Extract the [X, Y] coordinate from the center of the cell holding the provided text.  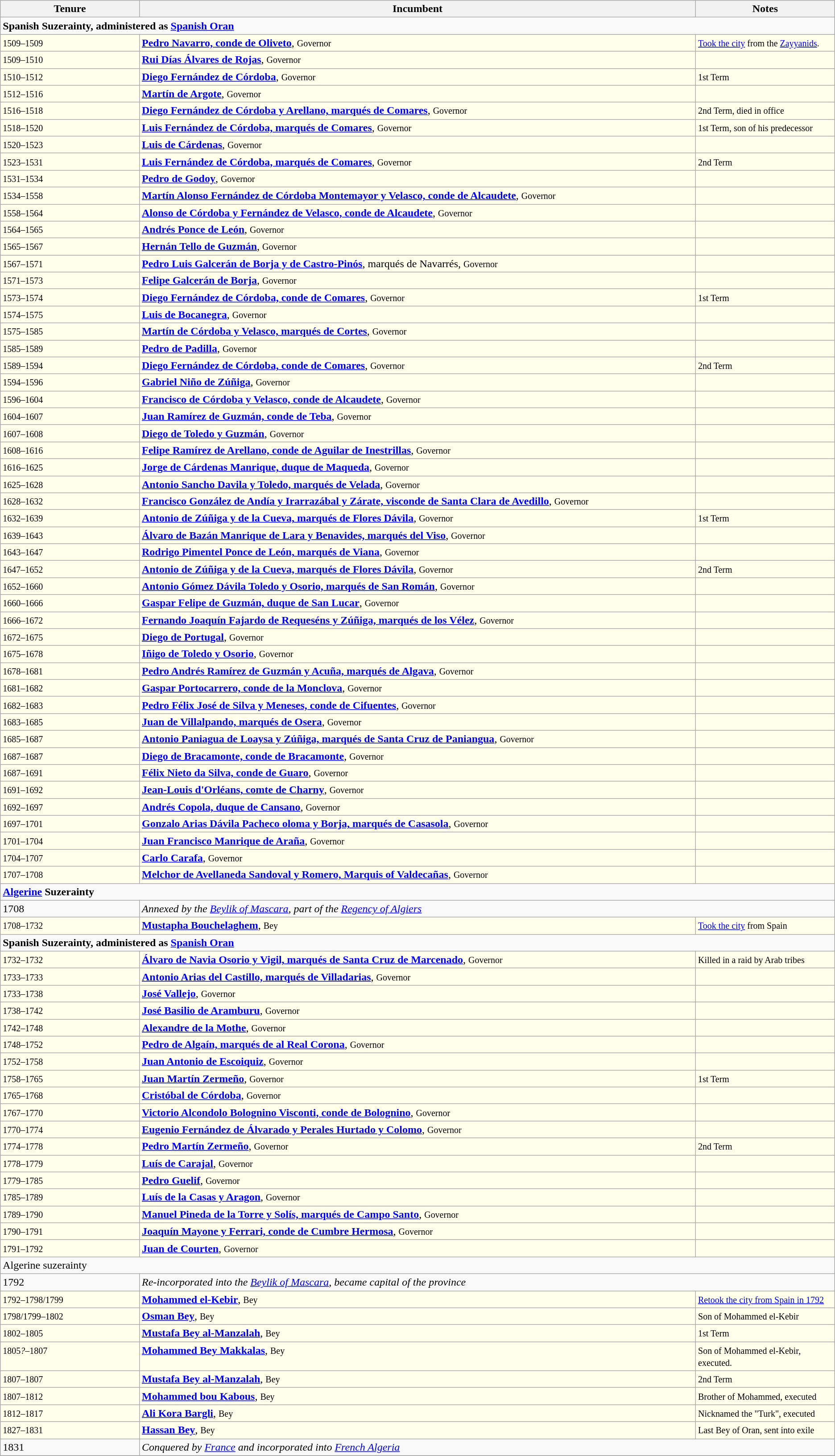
Osman Bey, Bey [417, 1316]
Luis de Cárdenas, Governor [417, 145]
1675–1678 [70, 654]
Gaspar Portocarrero, conde de la Monclova, Governor [417, 688]
Ali Kora Bargli, Bey [417, 1413]
Luís de la Casas y Aragon, Governor [417, 1197]
1685–1687 [70, 739]
Diego de Toledo y Guzmán, Governor [417, 433]
Fernando Joaquín Fajardo de Requeséns y Zúñiga, marqués de los Vélez, Governor [417, 620]
Joaquín Mayone y Ferrari, conde de Cumbre Hermosa, Governor [417, 1231]
1660–1666 [70, 603]
1573–1574 [70, 298]
Gabriel Niño de Zúñiga, Governor [417, 382]
Antonio Arias del Castillo, marqués de Villadarias, Governor [417, 976]
1616–1625 [70, 467]
Francisco de Córdoba y Velasco, conde de Alcaudete, Governor [417, 399]
1774–1778 [70, 1146]
1625–1628 [70, 484]
1738–1742 [70, 1010]
Jean-Louis d'Orléans, comte de Charny, Governor [417, 790]
Last Bey of Oran, sent into exile [765, 1430]
Pedro Guelif, Governor [417, 1180]
Juan de Courten, Governor [417, 1248]
1564–1565 [70, 230]
1767–1770 [70, 1113]
Juan de Villalpando, marqués de Osera, Governor [417, 722]
Gonzalo Arias Dávila Pacheco oloma y Borja, marqués de Casasola, Governor [417, 824]
1604–1607 [70, 416]
Diego Fernández de Córdoba, Governor [417, 77]
Andrés Ponce de León, Governor [417, 230]
Killed in a raid by Arab tribes [765, 960]
1608–1616 [70, 450]
1639–1643 [70, 535]
Pedro Martín Zermeño, Governor [417, 1146]
Retook the city from Spain in 1792 [765, 1299]
1607–1608 [70, 433]
1807–1807 [70, 1379]
Algerine Suzerainty [417, 892]
1827–1831 [70, 1430]
Álvaro de Navia Osorio y Vigil, marqués de Santa Cruz de Marcenado, Governor [417, 960]
1733–1733 [70, 976]
1585–1589 [70, 348]
Antonio Paniagua de Loaysa y Zúñiga, marqués de Santa Cruz de Paniangua, Governor [417, 739]
1589–1594 [70, 365]
1791–1792 [70, 1248]
1812–1817 [70, 1413]
Martín Alonso Fernández de Córdoba Montemayor y Velasco, conde de Alcaudete, Governor [417, 195]
Pedro de Algaín, marqués de al Real Corona, Governor [417, 1045]
1652–1660 [70, 586]
1575–1585 [70, 331]
José Basilio de Aramburu, Governor [417, 1010]
1798/1799–1802 [70, 1316]
1732–1732 [70, 960]
1628–1632 [70, 501]
Jorge de Cárdenas Manrique, duque de Maqueda, Governor [417, 467]
1534–1558 [70, 195]
Annexed by the Beylik of Mascara, part of the Regency of Algiers [487, 909]
1681–1682 [70, 688]
Nicknamed the "Turk", executed [765, 1413]
1765–1768 [70, 1096]
1512–1516 [70, 94]
Rodrigo Pimentel Ponce de León, marqués de Viana, Governor [417, 552]
Pedro de Padilla, Governor [417, 348]
1708 [70, 909]
1792 [70, 1282]
1742–1748 [70, 1027]
1520–1523 [70, 145]
Luis de Bocanegra, Governor [417, 314]
1802–1805 [70, 1333]
1692–1697 [70, 807]
Algerine suzerainty [417, 1265]
1594–1596 [70, 382]
José Vallejo, Governor [417, 993]
Melchor de Avellaneda Sandoval y Romero, Marquis of Valdecañas, Governor [417, 875]
Mohammed el-Kebir, Bey [417, 1299]
Pedro Andrés Ramírez de Guzmán y Acuña, marqués de Algava, Governor [417, 671]
1st Term, son of his predecessor [765, 128]
Andrés Copola, duque de Cansano, Governor [417, 807]
1509–1510 [70, 60]
1831 [70, 1447]
1509–1509 [70, 43]
Manuel Pineda de la Torre y Solís, marqués de Campo Santo, Governor [417, 1214]
Martín de Córdoba y Velasco, marqués de Cortes, Governor [417, 331]
Felipe Galcerán de Borja, Governor [417, 281]
1691–1692 [70, 790]
Juan Francisco Manrique de Araña, Governor [417, 841]
Notes [765, 9]
Carlo Carafa, Governor [417, 858]
1518–1520 [70, 128]
Brother of Mohammed, executed [765, 1396]
1779–1785 [70, 1180]
Iñigo de Toledo y Osorio, Governor [417, 654]
Juan Martín Zermeño, Governor [417, 1079]
Son of Mohammed el-Kebir, executed. [765, 1356]
Took the city from Spain [765, 926]
Alexandre de la Mothe, Governor [417, 1027]
Victorio Alcondolo Bolognino Visconti, conde de Bolognino, Governor [417, 1113]
1531–1534 [70, 178]
Pedro Navarro, conde de Oliveto, Governor [417, 43]
1785–1789 [70, 1197]
Diego de Bracamonte, conde de Bracamonte, Governor [417, 756]
1571–1573 [70, 281]
1708–1732 [70, 926]
Juan Antonio de Escoiquiz, Governor [417, 1062]
1678–1681 [70, 671]
1697–1701 [70, 824]
1510–1512 [70, 77]
1704–1707 [70, 858]
Cristóbal de Córdoba, Governor [417, 1096]
Eugenio Fernández de Álvarado y Perales Hurtado y Colomo, Governor [417, 1129]
Felipe Ramírez de Arellano, conde de Aguilar de Inestrillas, Governor [417, 450]
Incumbent [417, 9]
1558–1564 [70, 213]
Re-incorporated into the Beylik of Mascara, became capital of the province [487, 1282]
Pedro Félix José de Silva y Meneses, conde de Cifuentes, Governor [417, 705]
1707–1708 [70, 875]
1516–1518 [70, 111]
1748–1752 [70, 1045]
1758–1765 [70, 1079]
1790–1791 [70, 1231]
Álvaro de Bazán Manrique de Lara y Benavides, marqués del Viso, Governor [417, 535]
Diego de Portugal, Governor [417, 637]
Rui Días Álvares de Rojas, Governor [417, 60]
Took the city from the Zayyanids. [765, 43]
Conquered by France and incorporated into French Algeria [487, 1447]
Mustapha Bouchelaghem, Bey [417, 926]
1567–1571 [70, 264]
1596–1604 [70, 399]
Antonio Gómez Dávila Toledo y Osorio, marqués de San Román, Governor [417, 586]
1682–1683 [70, 705]
1733–1738 [70, 993]
Alonso de Córdoba y Fernández de Velasco, conde de Alcaudete, Governor [417, 213]
Hassan Bey, Bey [417, 1430]
Martín de Argote, Governor [417, 94]
Juan Ramírez de Guzmán, conde de Teba, Governor [417, 416]
Pedro Luis Galcerán de Borja y de Castro-Pinós, marqués de Navarrés, Governor [417, 264]
Gaspar Felipe de Guzmán, duque de San Lucar, Governor [417, 603]
Hernán Tello de Guzmán, Governor [417, 247]
1672–1675 [70, 637]
1752–1758 [70, 1062]
1807–1812 [70, 1396]
1792–1798/1799 [70, 1299]
Diego Fernández de Córdoba y Arellano, marqués de Comares, Governor [417, 111]
1683–1685 [70, 722]
Mohammed bou Kabous, Bey [417, 1396]
1643–1647 [70, 552]
1687–1687 [70, 756]
1574–1575 [70, 314]
Mohammed Bey Makkalas, Bey [417, 1356]
Pedro de Godoy, Governor [417, 178]
Tenure [70, 9]
1666–1672 [70, 620]
Son of Mohammed el-Kebir [765, 1316]
1565–1567 [70, 247]
1523–1531 [70, 161]
1647–1652 [70, 569]
2nd Term, died in office [765, 111]
Antonio Sancho Davila y Toledo, marqués de Velada, Governor [417, 484]
1770–1774 [70, 1129]
1805?–1807 [70, 1356]
1701–1704 [70, 841]
1632–1639 [70, 518]
Félix Nieto da Silva, conde de Guaro, Governor [417, 773]
Francisco González de Andía y Irarrazábal y Zárate, visconde de Santa Clara de Avedillo, Governor [417, 501]
1789–1790 [70, 1214]
1778–1779 [70, 1163]
1687–1691 [70, 773]
Luís de Carajal, Governor [417, 1163]
